Extract the (X, Y) coordinate from the center of the cell holding the provided text.  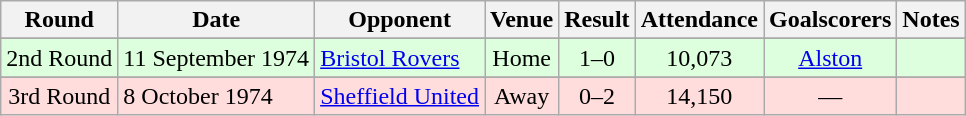
Venue (522, 20)
8 October 1974 (216, 96)
Date (216, 20)
3rd Round (60, 96)
Round (60, 20)
Bristol Rovers (400, 58)
Home (522, 58)
0–2 (597, 96)
Alston (830, 58)
14,150 (699, 96)
2nd Round (60, 58)
10,073 (699, 58)
11 September 1974 (216, 58)
Opponent (400, 20)
— (830, 96)
Away (522, 96)
Result (597, 20)
Notes (931, 20)
1–0 (597, 58)
Attendance (699, 20)
Goalscorers (830, 20)
Sheffield United (400, 96)
